Capture the cell that displays the provided text and extract its [X, Y] central coordinate. 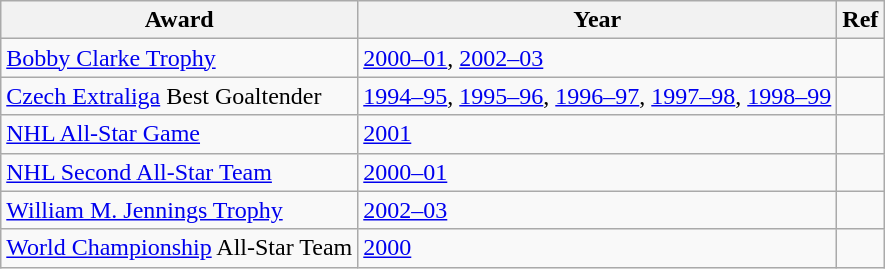
2001 [598, 134]
NHL All-Star Game [180, 134]
NHL Second All-Star Team [180, 172]
William M. Jennings Trophy [180, 210]
World Championship All-Star Team [180, 248]
2000–01 [598, 172]
Ref [860, 20]
Czech Extraliga Best Goaltender [180, 96]
2002–03 [598, 210]
1994–95, 1995–96, 1996–97, 1997–98, 1998–99 [598, 96]
Year [598, 20]
Bobby Clarke Trophy [180, 58]
2000 [598, 248]
Award [180, 20]
2000–01, 2002–03 [598, 58]
